For the text-containing cell, return its midpoint in (x, y) coordinate format. 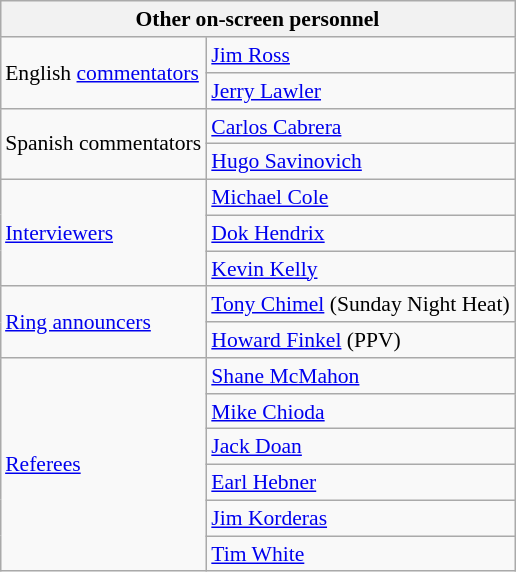
Ring announcers (103, 322)
Hugo Savinovich (360, 162)
Carlos Cabrera (360, 126)
Shane McMahon (360, 376)
Kevin Kelly (360, 269)
Tim White (360, 554)
Howard Finkel (PPV) (360, 340)
Tony Chimel (Sunday Night Heat) (360, 304)
Spanish commentators (103, 144)
Interviewers (103, 232)
Jim Ross (360, 55)
Jack Doan (360, 447)
Earl Hebner (360, 482)
Referees (103, 465)
Dok Hendrix (360, 233)
Other on-screen personnel (258, 19)
Jerry Lawler (360, 91)
Mike Chioda (360, 411)
Michael Cole (360, 197)
Jim Korderas (360, 518)
English commentators (103, 72)
